Identify which cell holds the provided text, then report its (X, Y) central coordinate. 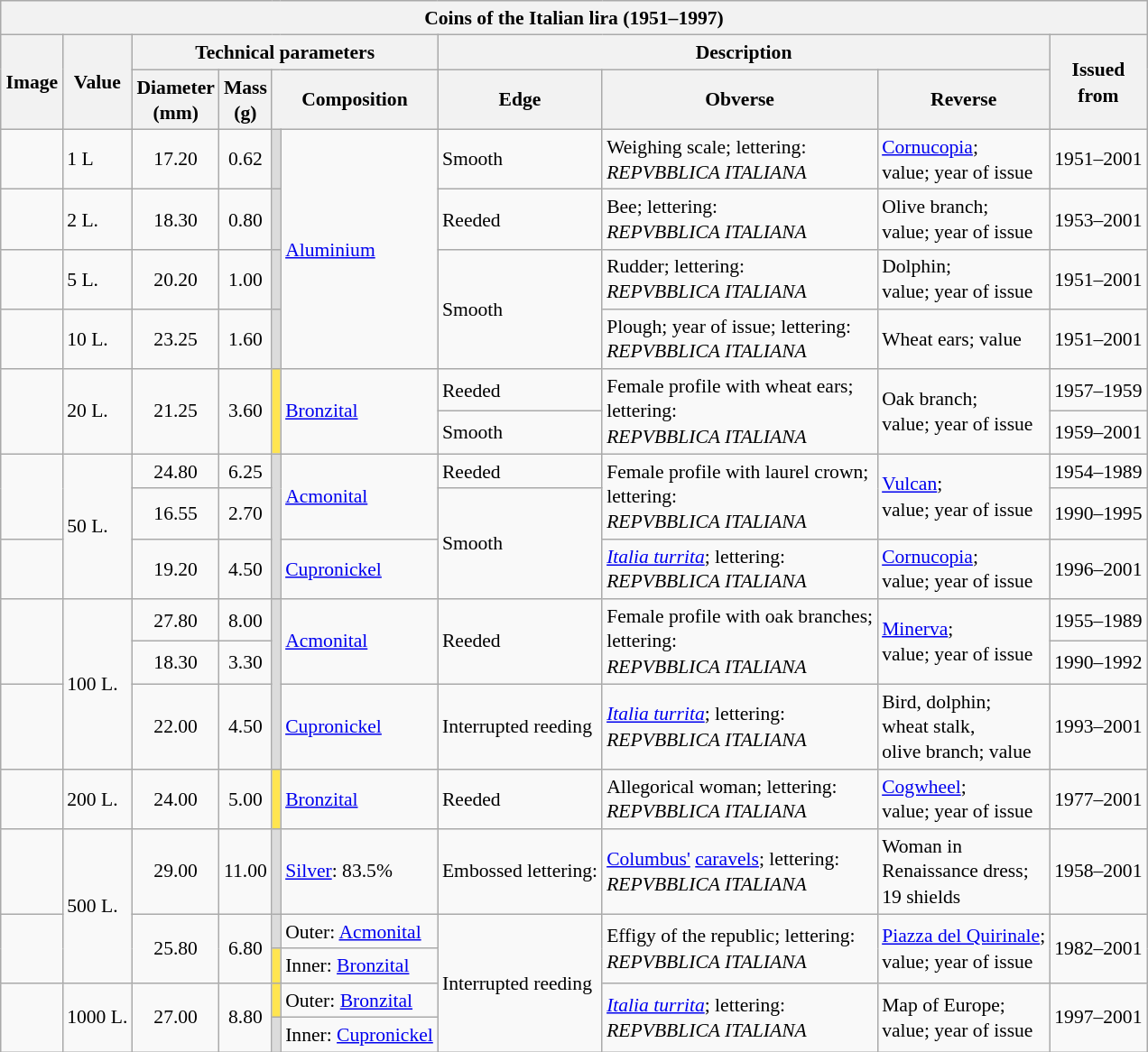
25.80 (175, 948)
Embossed lettering: (520, 872)
500 L. (97, 906)
27.80 (175, 621)
Effigy of the republic; lettering:REPVBBLICA ITALIANA (740, 948)
Inner: Cupronickel (359, 1035)
6.80 (245, 948)
Oak branch;value; year of issue (964, 411)
1 L (97, 159)
24.00 (175, 798)
Composition (355, 99)
100 L. (97, 684)
3.30 (245, 662)
Value (97, 82)
Female profile with laurel crown;lettering:REPVBBLICA ITALIANA (740, 496)
Reverse (964, 99)
Technical parameters (284, 52)
Inner: Bronzital (359, 965)
3.60 (245, 411)
Edge (520, 99)
Outer: Bronzital (359, 1000)
1955–1989 (1097, 621)
1959–2001 (1097, 433)
Obverse (740, 99)
19.20 (175, 568)
1957–1959 (1097, 390)
Mass(g) (245, 99)
2.70 (245, 513)
6.25 (245, 471)
Female profile with wheat ears;lettering:REPVBBLICA ITALIANA (740, 411)
50 L. (97, 527)
16.55 (175, 513)
Weighing scale; lettering:REPVBBLICA ITALIANA (740, 159)
1990–1995 (1097, 513)
20 L. (97, 411)
21.25 (175, 411)
0.62 (245, 159)
Minerva;value; year of issue (964, 641)
11.00 (245, 872)
2 L. (97, 219)
Columbus' caravels; lettering:REPVBBLICA ITALIANA (740, 872)
1996–2001 (1097, 568)
Allegorical woman; lettering:REPVBBLICA ITALIANA (740, 798)
17.20 (175, 159)
10 L. (97, 338)
Dolphin;value; year of issue (964, 279)
Description (744, 52)
Woman inRenaissance dress;19 shields (964, 872)
Outer: Acmonital (359, 931)
1.60 (245, 338)
Cogwheel;value; year of issue (964, 798)
Diameter(mm) (175, 99)
29.00 (175, 872)
Female profile with oak branches;lettering:REPVBBLICA ITALIANA (740, 641)
5 L. (97, 279)
Bee; lettering:REPVBBLICA ITALIANA (740, 219)
24.80 (175, 471)
Silver: 83.5% (359, 872)
8.80 (245, 1017)
Vulcan;value; year of issue (964, 496)
Olive branch;value; year of issue (964, 219)
1993–2001 (1097, 726)
Piazza del Quirinale;value; year of issue (964, 948)
1958–2001 (1097, 872)
8.00 (245, 621)
20.20 (175, 279)
23.25 (175, 338)
5.00 (245, 798)
Issuedfrom (1097, 82)
1990–1992 (1097, 662)
Map of Europe;value; year of issue (964, 1017)
1953–2001 (1097, 219)
1997–2001 (1097, 1017)
Image (32, 82)
22.00 (175, 726)
Wheat ears; value (964, 338)
0.80 (245, 219)
1982–2001 (1097, 948)
Coins of the Italian lira (1951–1997) (574, 18)
1977–2001 (1097, 798)
Rudder; lettering:REPVBBLICA ITALIANA (740, 279)
Bird, dolphin;wheat stalk,olive branch; value (964, 726)
1.00 (245, 279)
Plough; year of issue; lettering:REPVBBLICA ITALIANA (740, 338)
1000 L. (97, 1017)
200 L. (97, 798)
Aluminium (359, 249)
1954–1989 (1097, 471)
27.00 (175, 1017)
